Scan for the cell matching the given text and deliver its (X, Y) coordinate at center. 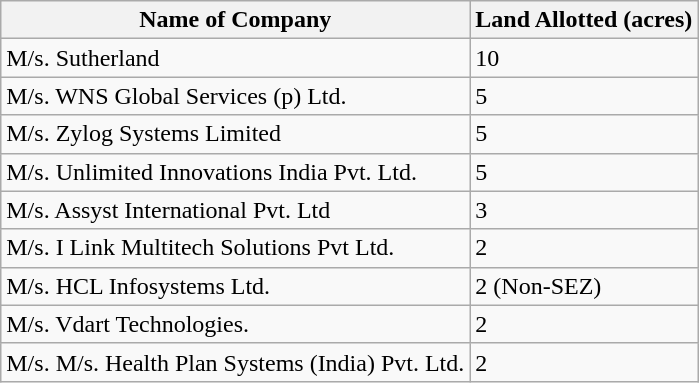
10 (584, 58)
M/s. HCL Infosystems Ltd. (236, 286)
M/s. Unlimited Innovations India Pvt. Ltd. (236, 172)
M/s. Assyst International Pvt. Ltd (236, 210)
3 (584, 210)
2 (Non-SEZ) (584, 286)
M/s. WNS Global Services (p) Ltd. (236, 96)
M/s. Zylog Systems Limited (236, 134)
M/s. M/s. Health Plan Systems (India) Pvt. Ltd. (236, 362)
Name of Company (236, 20)
M/s. I Link Multitech Solutions Pvt Ltd. (236, 248)
M/s. Vdart Technologies. (236, 324)
M/s. Sutherland (236, 58)
Land Allotted (acres) (584, 20)
